Determine the [X, Y] coordinate at the center of the cell enclosing the given text.  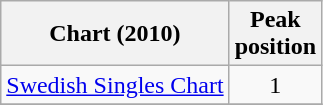
Peakposition [275, 34]
Swedish Singles Chart [115, 85]
1 [275, 85]
Chart (2010) [115, 34]
